Capture the cell that displays the provided text and extract its (X, Y) central coordinate. 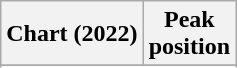
Chart (2022) (72, 34)
Peakposition (189, 34)
